Output the [x, y] coordinate of the center of the cell containing the given text.  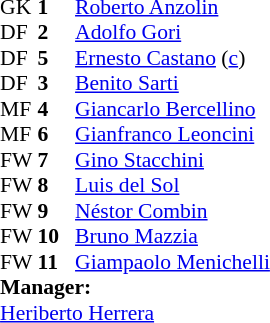
Giancarlo Bercellino [172, 109]
2 [57, 33]
Gianfranco Leoncini [172, 135]
Giampaolo Menichelli [172, 262]
11 [57, 262]
Néstor Combin [172, 211]
5 [57, 58]
7 [57, 160]
10 [57, 237]
3 [57, 83]
4 [57, 109]
Benito Sarti [172, 83]
Ernesto Castano (c) [172, 58]
Luis del Sol [172, 185]
Adolfo Gori [172, 33]
6 [57, 135]
9 [57, 211]
Bruno Mazzia [172, 237]
Gino Stacchini [172, 160]
8 [57, 185]
Manager: [135, 287]
